Return (X, Y) of the center of cell containing provided text 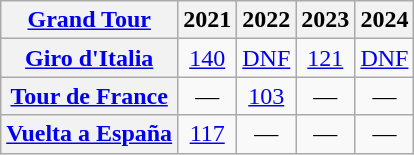
2023 (326, 20)
Vuelta a España (90, 134)
Giro d'Italia (90, 58)
Grand Tour (90, 20)
2021 (208, 20)
140 (208, 58)
103 (266, 96)
121 (326, 58)
117 (208, 134)
Tour de France (90, 96)
2024 (384, 20)
2022 (266, 20)
